Extract the [X, Y] coordinate from the center of the cell holding the provided text.  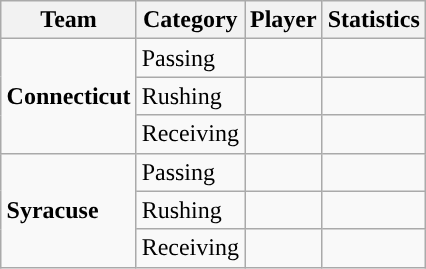
Category [190, 20]
Team [68, 20]
Statistics [374, 20]
Syracuse [68, 210]
Player [283, 20]
Connecticut [68, 96]
